Provide the [x, y] coordinate of the cell's center where the given text is located.  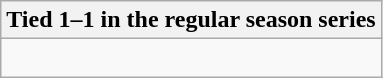
Tied 1–1 in the regular season series [191, 20]
